Extract the [X, Y] coordinate from the center of the cell holding the provided text.  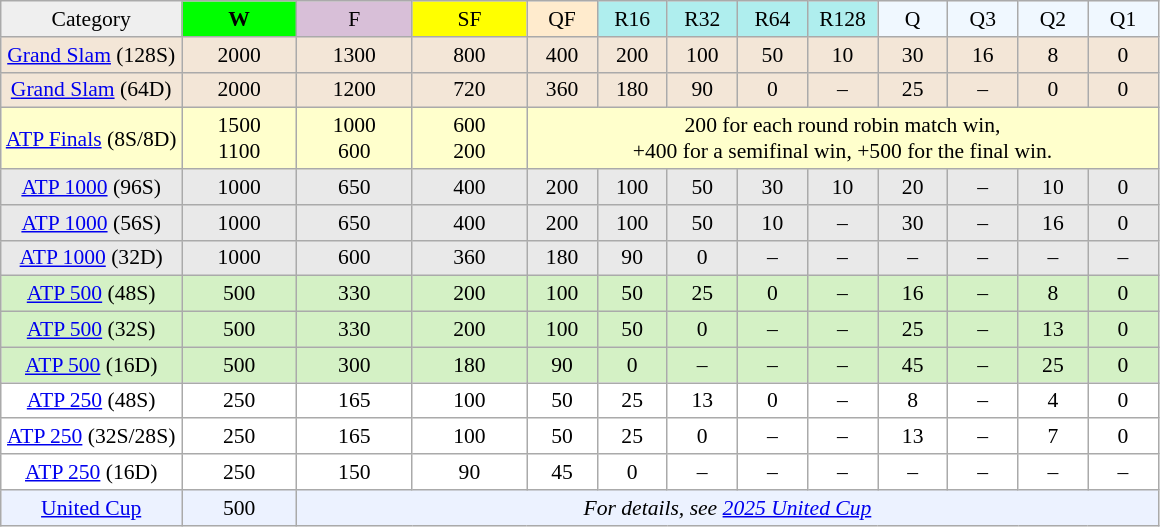
R64 [772, 19]
4 [1053, 401]
300 [354, 365]
150 [354, 472]
Q2 [1053, 19]
ATP Finals (8S/8D) [92, 138]
ATP 500 (32S) [92, 330]
R128 [842, 19]
1200 [354, 90]
W [240, 19]
QF [562, 19]
1500 1100 [240, 138]
ATP 500 (48S) [92, 294]
Grand Slam (64D) [92, 90]
ATP 250 (32S/28S) [92, 437]
600 200 [470, 138]
600 [354, 258]
Q1 [1123, 19]
1000 600 [354, 138]
200 for each round robin match win,+400 for a semifinal win, +500 for the final win. [842, 138]
ATP 500 (16D) [92, 365]
ATP 250 (48S) [92, 401]
SF [470, 19]
ATP 250 (16D) [92, 472]
20 [913, 187]
For details, see 2025 United Cup [728, 508]
Grand Slam (128S) [92, 55]
ATP 1000 (96S) [92, 187]
F [354, 19]
R16 [632, 19]
Q3 [983, 19]
7 [1053, 437]
Q [913, 19]
Category [92, 19]
800 [470, 55]
ATP 1000 (32D) [92, 258]
1300 [354, 55]
ATP 1000 (56S) [92, 223]
720 [470, 90]
United Cup [92, 508]
R32 [702, 19]
